Pinpoint the cell where the given text exists, returning its [X, Y] midpoint coordinate. 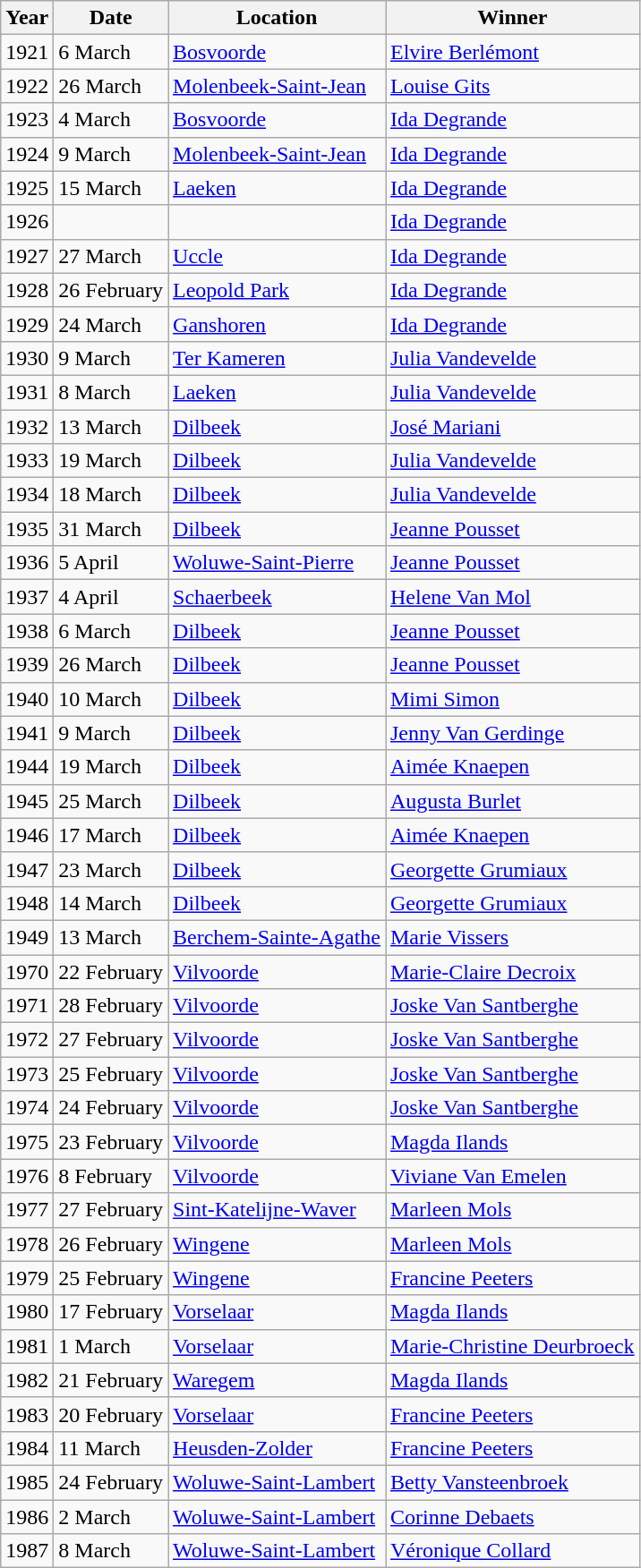
Jenny Van Gerdinge [512, 733]
17 March [111, 835]
1974 [27, 1108]
1948 [27, 903]
Woluwe-Saint-Pierre [278, 563]
8 February [111, 1176]
Heusden-Zolder [278, 1448]
Augusta Burlet [512, 801]
1922 [27, 86]
1947 [27, 869]
1945 [27, 801]
1986 [27, 1517]
28 February [111, 1006]
1975 [27, 1142]
14 March [111, 903]
1937 [27, 597]
1970 [27, 971]
1979 [27, 1278]
23 March [111, 869]
Véronique Collard [512, 1551]
Marie Vissers [512, 937]
1933 [27, 461]
Elvire Berlémont [512, 52]
25 March [111, 801]
1921 [27, 52]
Ganshoren [278, 324]
1924 [27, 154]
11 March [111, 1448]
21 February [111, 1380]
1972 [27, 1040]
1971 [27, 1006]
1976 [27, 1176]
Berchem-Sainte-Agathe [278, 937]
Mimi Simon [512, 699]
1935 [27, 529]
Louise Gits [512, 86]
17 February [111, 1312]
1938 [27, 631]
1981 [27, 1346]
2 March [111, 1517]
1925 [27, 188]
Schaerbeek [278, 597]
1934 [27, 495]
Sint-Katelijne-Waver [278, 1210]
Year [27, 18]
1944 [27, 767]
1982 [27, 1380]
1926 [27, 222]
1927 [27, 256]
20 February [111, 1414]
23 February [111, 1142]
1936 [27, 563]
Ter Kameren [278, 358]
10 March [111, 699]
Helene Van Mol [512, 597]
1949 [27, 937]
31 March [111, 529]
Location [278, 18]
1946 [27, 835]
Marie-Claire Decroix [512, 971]
1980 [27, 1312]
1930 [27, 358]
Betty Vansteenbroek [512, 1482]
1 March [111, 1346]
Viviane Van Emelen [512, 1176]
1983 [27, 1414]
1977 [27, 1210]
Waregem [278, 1380]
1984 [27, 1448]
4 March [111, 120]
José Mariani [512, 427]
Leopold Park [278, 290]
1928 [27, 290]
1941 [27, 733]
24 March [111, 324]
27 March [111, 256]
1932 [27, 427]
22 February [111, 971]
1929 [27, 324]
Date [111, 18]
Corinne Debaets [512, 1517]
1985 [27, 1482]
Uccle [278, 256]
1940 [27, 699]
15 March [111, 188]
Winner [512, 18]
1939 [27, 665]
1931 [27, 392]
1973 [27, 1074]
1923 [27, 120]
4 April [111, 597]
1987 [27, 1551]
18 March [111, 495]
1978 [27, 1244]
Marie-Christine Deurbroeck [512, 1346]
5 April [111, 563]
